Capture the cell that displays the provided text and extract its [X, Y] central coordinate. 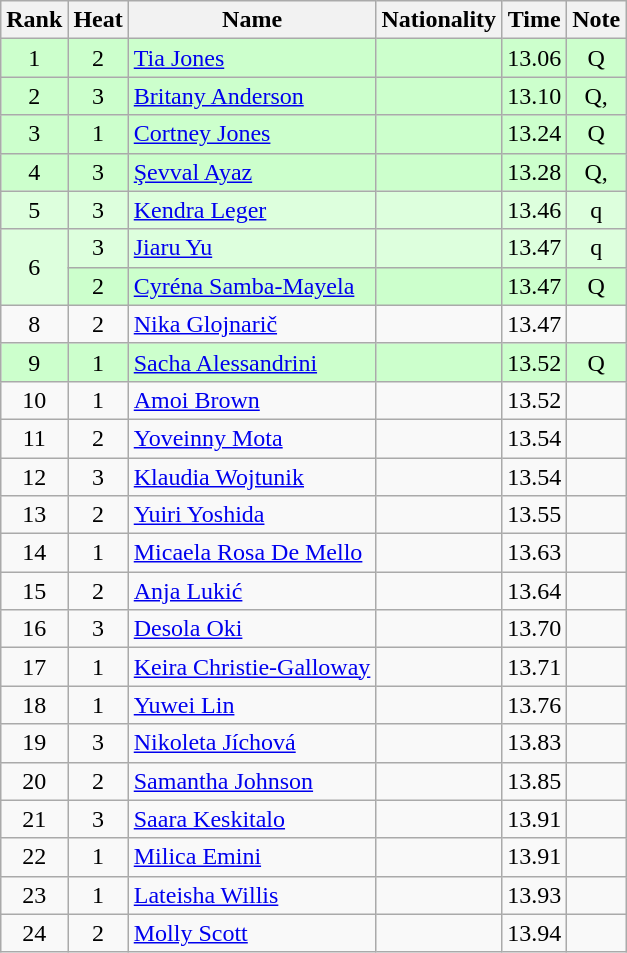
Desola Oki [252, 629]
Britany Anderson [252, 96]
13.46 [534, 210]
11 [34, 438]
13.93 [534, 895]
Şevval Ayaz [252, 172]
9 [34, 362]
Nika Glojnarič [252, 324]
22 [34, 857]
Micaela Rosa De Mello [252, 553]
Time [534, 20]
13.70 [534, 629]
Yoveinny Mota [252, 438]
4 [34, 172]
Nationality [439, 20]
13 [34, 515]
Amoi Brown [252, 400]
Yuiri Yoshida [252, 515]
24 [34, 933]
23 [34, 895]
Note [596, 20]
17 [34, 667]
13.94 [534, 933]
Jiaru Yu [252, 248]
Nikoleta Jíchová [252, 743]
Rank [34, 20]
10 [34, 400]
Heat [98, 20]
15 [34, 591]
13.76 [534, 705]
Samantha Johnson [252, 781]
13.85 [534, 781]
18 [34, 705]
Yuwei Lin [252, 705]
Kendra Leger [252, 210]
Lateisha Willis [252, 895]
16 [34, 629]
Molly Scott [252, 933]
13.83 [534, 743]
Milica Emini [252, 857]
Sacha Alessandrini [252, 362]
Anja Lukić [252, 591]
13.63 [534, 553]
Cyréna Samba-Mayela [252, 286]
19 [34, 743]
13.55 [534, 515]
20 [34, 781]
14 [34, 553]
Tia Jones [252, 58]
8 [34, 324]
12 [34, 477]
Keira Christie-Galloway [252, 667]
6 [34, 267]
Saara Keskitalo [252, 819]
13.64 [534, 591]
13.06 [534, 58]
13.10 [534, 96]
Cortney Jones [252, 134]
Name [252, 20]
13.71 [534, 667]
21 [34, 819]
13.28 [534, 172]
5 [34, 210]
13.24 [534, 134]
Klaudia Wojtunik [252, 477]
